Determine the (x, y) coordinate at the center of the cell enclosing the given text.  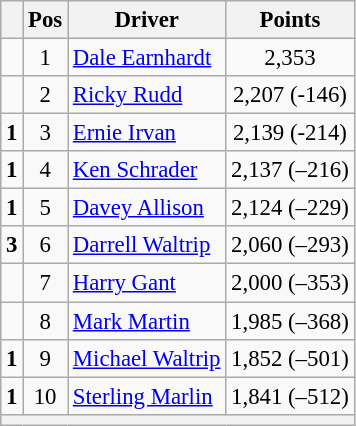
Driver (147, 20)
Sterling Marlin (147, 396)
6 (46, 245)
2,207 (-146) (290, 95)
Darrell Waltrip (147, 245)
Davey Allison (147, 208)
2,137 (–216) (290, 170)
4 (46, 170)
2,139 (-214) (290, 133)
Ricky Rudd (147, 95)
Pos (46, 20)
2,060 (–293) (290, 245)
7 (46, 283)
1,985 (–368) (290, 321)
10 (46, 396)
5 (46, 208)
Ernie Irvan (147, 133)
Michael Waltrip (147, 358)
1,852 (–501) (290, 358)
Harry Gant (147, 283)
2,000 (–353) (290, 283)
2,124 (–229) (290, 208)
Points (290, 20)
8 (46, 321)
2,353 (290, 58)
Mark Martin (147, 321)
Ken Schrader (147, 170)
1,841 (–512) (290, 396)
Dale Earnhardt (147, 58)
2 (46, 95)
9 (46, 358)
